Detect which cell encompasses the target text, then output its (X, Y) center coordinate. 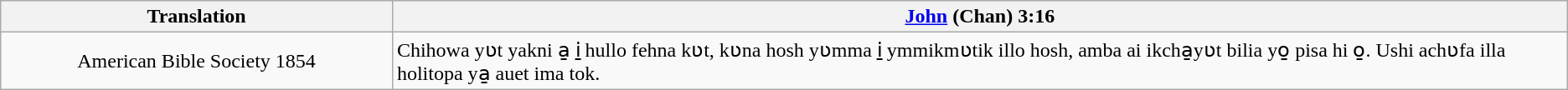
American Bible Society 1854 (197, 61)
Translation (197, 17)
John (Chan) 3:16 (980, 17)
